Detect which cell encompasses the target text, then output its [x, y] center coordinate. 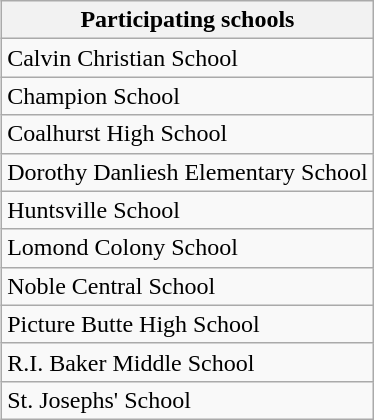
Lomond Colony School [188, 248]
Noble Central School [188, 286]
St. Josephs' School [188, 400]
Picture Butte High School [188, 324]
Coalhurst High School [188, 134]
Dorothy Danliesh Elementary School [188, 172]
Participating schools [188, 20]
R.I. Baker Middle School [188, 362]
Calvin Christian School [188, 58]
Champion School [188, 96]
Huntsville School [188, 210]
